Detect which cell encompasses the target text, then output its [X, Y] center coordinate. 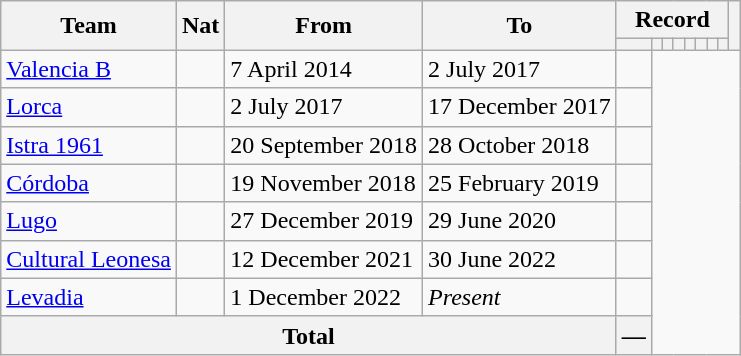
1 December 2022 [324, 297]
Total [308, 335]
12 December 2021 [324, 259]
Levadia [89, 297]
Nat [200, 26]
From [324, 26]
— [634, 335]
Istra 1961 [89, 145]
30 June 2022 [520, 259]
Record [672, 20]
Valencia B [89, 69]
Lugo [89, 221]
Córdoba [89, 183]
20 September 2018 [324, 145]
25 February 2019 [520, 183]
27 December 2019 [324, 221]
Cultural Leonesa [89, 259]
19 November 2018 [324, 183]
Team [89, 26]
17 December 2017 [520, 107]
Lorca [89, 107]
29 June 2020 [520, 221]
Present [520, 297]
7 April 2014 [324, 69]
To [520, 26]
28 October 2018 [520, 145]
